Pinpoint the cell where the given text exists, returning its (x, y) midpoint coordinate. 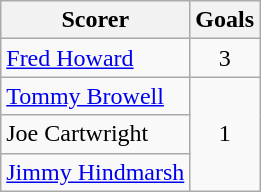
3 (225, 58)
Jimmy Hindmarsh (96, 172)
Joe Cartwright (96, 134)
Tommy Browell (96, 96)
Goals (225, 20)
Scorer (96, 20)
Fred Howard (96, 58)
1 (225, 134)
